Scan for the cell matching the given text and deliver its (X, Y) coordinate at center. 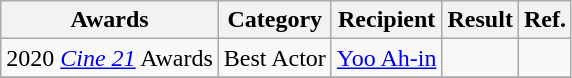
Recipient (386, 20)
Result (480, 20)
Awards (110, 20)
Category (274, 20)
Yoo Ah-in (386, 58)
2020 Cine 21 Awards (110, 58)
Best Actor (274, 58)
Ref. (544, 20)
